Output the (x, y) coordinate of the center of the cell containing the given text.  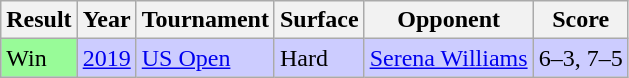
Result (39, 20)
Win (39, 58)
US Open (205, 58)
6–3, 7–5 (580, 58)
Tournament (205, 20)
2019 (106, 58)
Hard (319, 58)
Surface (319, 20)
Serena Williams (448, 58)
Opponent (448, 20)
Year (106, 20)
Score (580, 20)
